Determine the [x, y] coordinate at the center of the cell enclosing the given text.  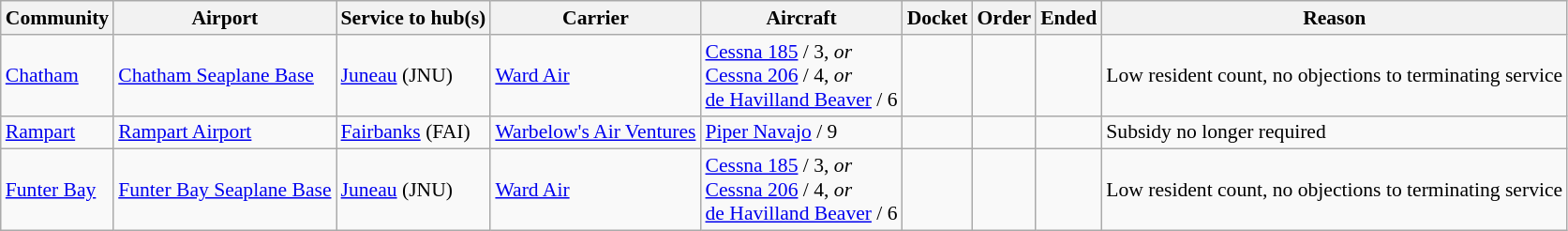
Order [1004, 18]
Subsidy no longer required [1335, 132]
Chatham [57, 75]
Airport [225, 18]
Ended [1068, 18]
Piper Navajo / 9 [800, 132]
Aircraft [800, 18]
Funter Bay [57, 190]
Funter Bay Seaplane Base [225, 190]
Docket [937, 18]
Reason [1335, 18]
Carrier [595, 18]
Fairbanks (FAI) [414, 132]
Chatham Seaplane Base [225, 75]
Community [57, 18]
Service to hub(s) [414, 18]
Rampart Airport [225, 132]
Rampart [57, 132]
Warbelow's Air Ventures [595, 132]
